Detect which cell encompasses the target text, then output its (X, Y) center coordinate. 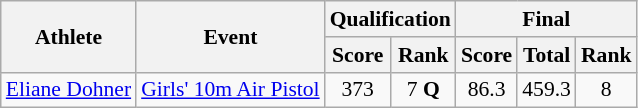
Qualification (390, 19)
7 Q (424, 90)
Eliane Dohner (68, 90)
Athlete (68, 36)
Girls' 10m Air Pistol (230, 90)
8 (606, 90)
459.3 (546, 90)
Final (546, 19)
Event (230, 36)
Total (546, 55)
86.3 (486, 90)
373 (358, 90)
